Detect which cell encompasses the target text, then output its [x, y] center coordinate. 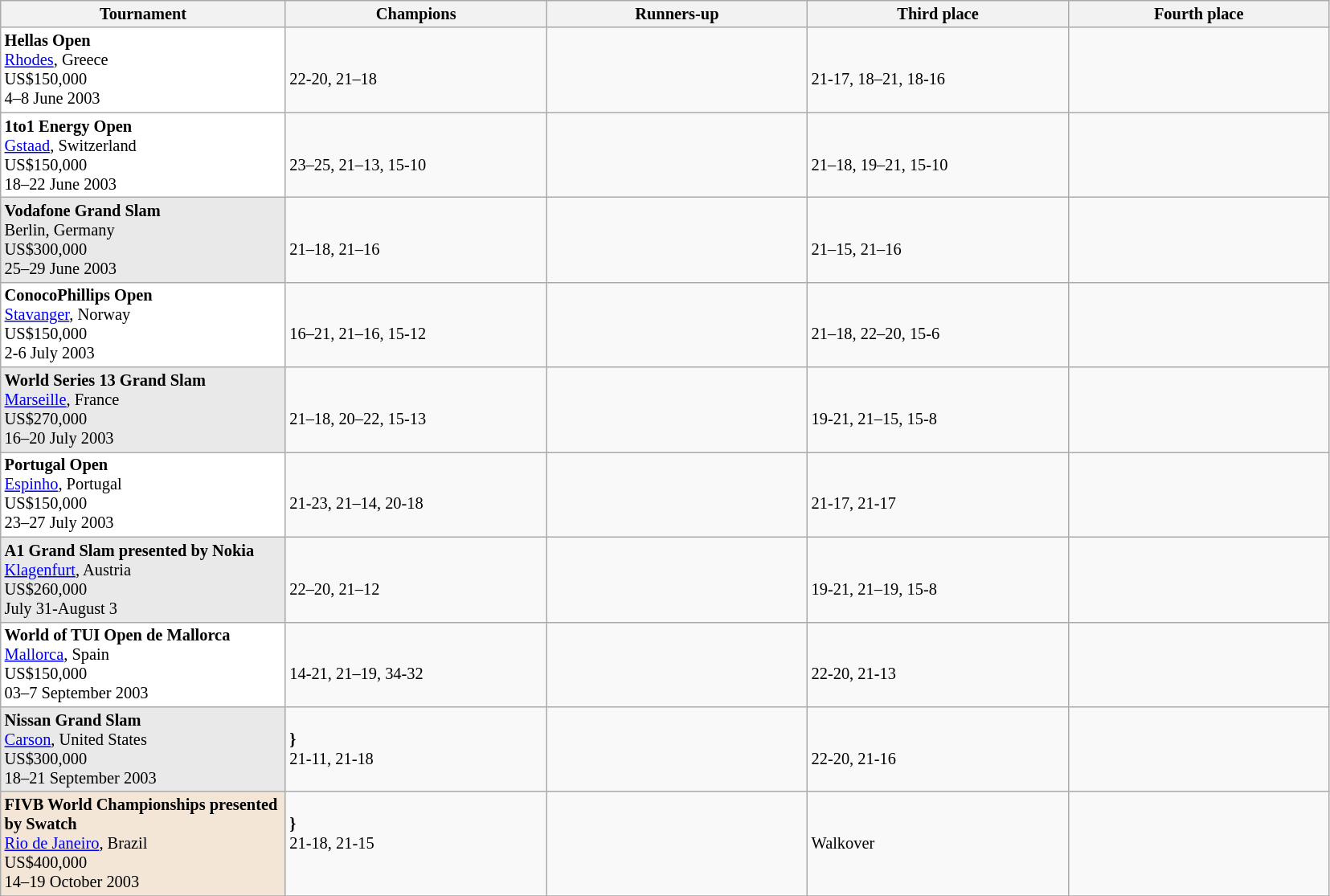
A1 Grand Slam presented by NokiaKlagenfurt, AustriaUS$260,000July 31-August 3 [143, 579]
21–15, 21–16 [939, 239]
21–18, 21–16 [416, 239]
}21-18, 21-15 [416, 844]
ConocoPhillips OpenStavanger, NorwayUS$150,0002-6 July 2003 [143, 325]
22-20, 21–18 [416, 70]
Tournament [143, 14]
22-20, 21-16 [939, 749]
23–25, 21–13, 15-10 [416, 155]
1to1 Energy OpenGstaad, SwitzerlandUS$150,00018–22 June 2003 [143, 155]
FIVB World Championships presented by SwatchRio de Janeiro, BrazilUS$400,00014–19 October 2003 [143, 844]
22-20, 21-13 [939, 665]
21–18, 19–21, 15-10 [939, 155]
Vodafone Grand SlamBerlin, GermanyUS$300,00025–29 June 2003 [143, 239]
19-21, 21–15, 15-8 [939, 410]
Walkover [939, 844]
World of TUI Open de MallorcaMallorca, SpainUS$150,00003–7 September 2003 [143, 665]
21-23, 21–14, 20-18 [416, 494]
Runners-up [677, 14]
21–18, 20–22, 15-13 [416, 410]
21-17, 18–21, 18-16 [939, 70]
}21-11, 21-18 [416, 749]
Fourth place [1199, 14]
21-17, 21-17 [939, 494]
Third place [939, 14]
Nissan Grand SlamCarson, United StatesUS$300,00018–21 September 2003 [143, 749]
16–21, 21–16, 15-12 [416, 325]
22–20, 21–12 [416, 579]
World Series 13 Grand SlamMarseille, FranceUS$270,00016–20 July 2003 [143, 410]
14-21, 21–19, 34-32 [416, 665]
21–18, 22–20, 15-6 [939, 325]
Champions [416, 14]
Hellas OpenRhodes, GreeceUS$150,0004–8 June 2003 [143, 70]
Portugal OpenEspinho, PortugalUS$150,00023–27 July 2003 [143, 494]
19-21, 21–19, 15-8 [939, 579]
